Capture the cell that displays the provided text and extract its (x, y) central coordinate. 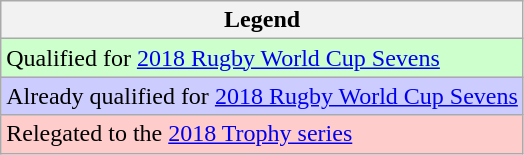
Qualified for 2018 Rugby World Cup Sevens (262, 58)
Relegated to the 2018 Trophy series (262, 134)
Legend (262, 20)
Already qualified for 2018 Rugby World Cup Sevens (262, 96)
